Provide the (X, Y) coordinate of the cell's center where the given text is located.  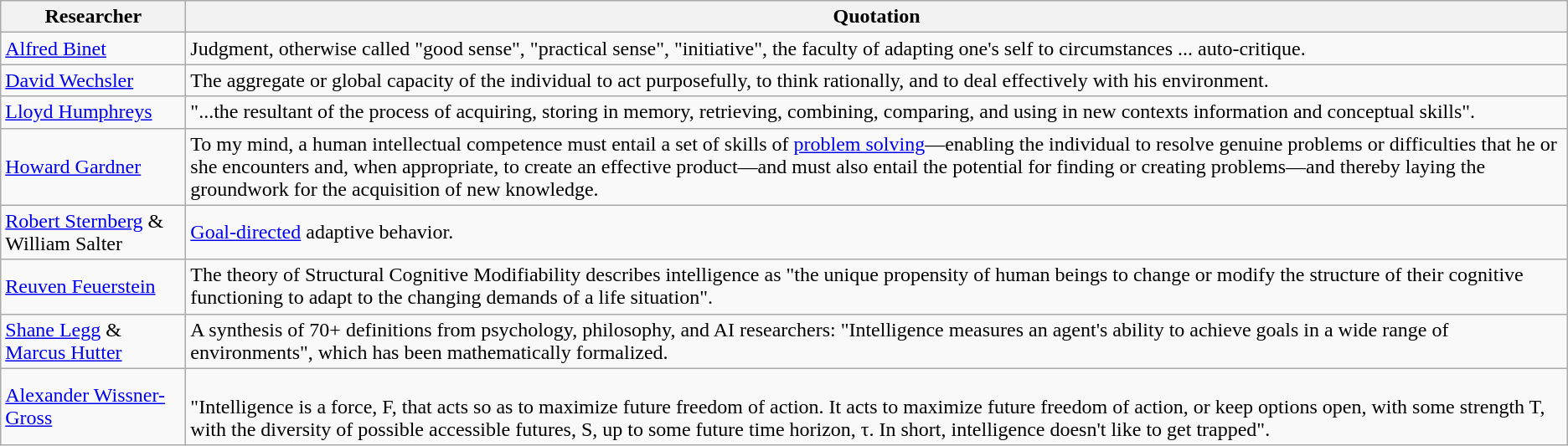
Lloyd Humphreys (94, 112)
Goal-directed adaptive behavior. (876, 233)
Reuven Feuerstein (94, 286)
David Wechsler (94, 80)
Alexander Wissner-Gross (94, 407)
Judgment, otherwise called "good sense", "practical sense", "initiative", the faculty of adapting one's self to circumstances ... auto-critique. (876, 49)
Alfred Binet (94, 49)
Quotation (876, 17)
The aggregate or global capacity of the individual to act purposefully, to think rationally, and to deal effectively with his environment. (876, 80)
Robert Sternberg & William Salter (94, 233)
Researcher (94, 17)
Shane Legg & Marcus Hutter (94, 341)
Howard Gardner (94, 167)
